Extract the (X, Y) coordinate from the center of the cell holding the provided text.  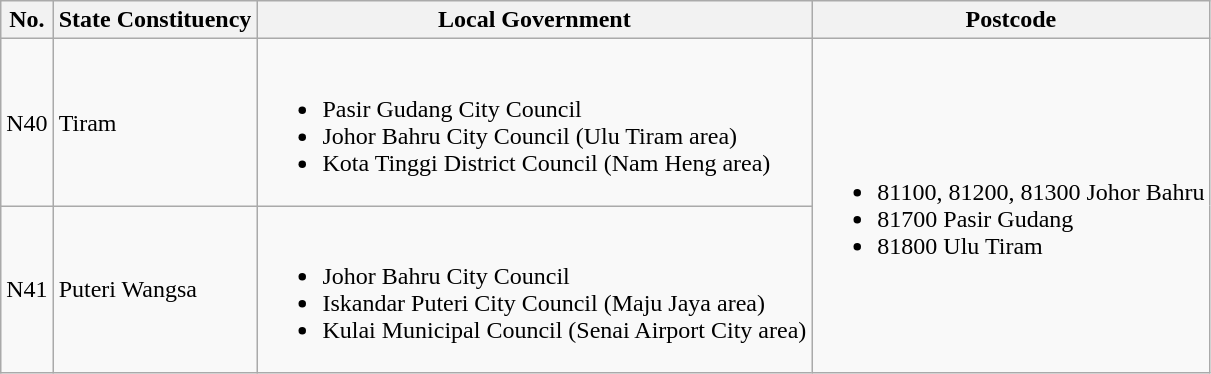
Johor Bahru City CouncilIskandar Puteri City Council (Maju Jaya area)Kulai Municipal Council (Senai Airport City area) (534, 290)
Pasir Gudang City CouncilJohor Bahru City Council (Ulu Tiram area)Kota Tinggi District Council (Nam Heng area) (534, 122)
N41 (27, 290)
No. (27, 20)
Tiram (155, 122)
Postcode (1011, 20)
N40 (27, 122)
Local Government (534, 20)
Puteri Wangsa (155, 290)
State Constituency (155, 20)
81100, 81200, 81300 Johor Bahru81700 Pasir Gudang81800 Ulu Tiram (1011, 206)
